Output the (X, Y) coordinate of the center of the cell containing the given text.  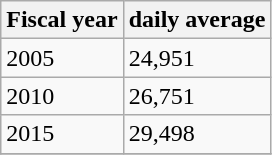
daily average (197, 20)
Fiscal year (62, 20)
29,498 (197, 134)
24,951 (197, 58)
2015 (62, 134)
26,751 (197, 96)
2005 (62, 58)
2010 (62, 96)
